Locate the cell with the specified text and output its (X, Y) center coordinate. 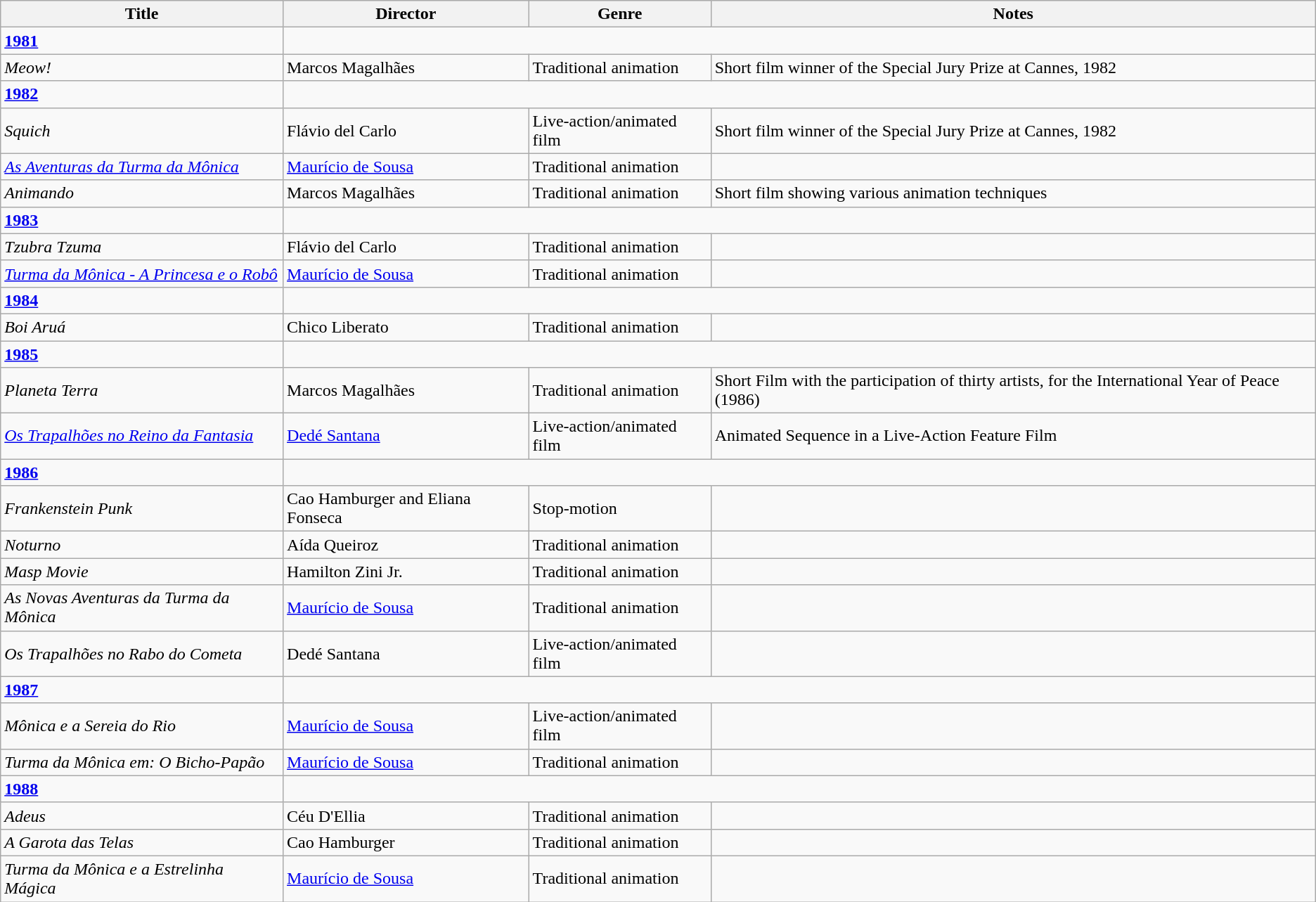
Planeta Terra (142, 391)
1987 (142, 690)
A Garota das Telas (142, 842)
Cao Hamburger and Eliana Fonseca (406, 509)
Chico Liberato (406, 327)
Boi Aruá (142, 327)
1986 (142, 472)
Os Trapalhões no Reino da Fantasia (142, 436)
Meow! (142, 67)
Noturno (142, 545)
Short film showing various animation techniques (1013, 193)
Short Film with the participation of thirty artists, for the International Year of Peace (1986) (1013, 391)
Squich (142, 131)
Notes (1013, 14)
As Novas Aventuras da Turma da Mônica (142, 607)
1981 (142, 41)
Adeus (142, 816)
Hamilton Zini Jr. (406, 572)
Stop-motion (620, 509)
Title (142, 14)
1988 (142, 789)
Aída Queiroz (406, 545)
Céu D'Ellia (406, 816)
1984 (142, 300)
Frankenstein Punk (142, 509)
As Aventuras da Turma da Mônica (142, 167)
Tzubra Tzuma (142, 247)
1985 (142, 354)
Turma da Mônica em: O Bicho-Papão (142, 762)
1982 (142, 94)
Cao Hamburger (406, 842)
Turma da Mônica - A Princesa e o Robô (142, 273)
Masp Movie (142, 572)
Mônica e a Sereia do Rio (142, 726)
Director (406, 14)
Animated Sequence in a Live-Action Feature Film (1013, 436)
Os Trapalhões no Rabo do Cometa (142, 654)
Animando (142, 193)
Genre (620, 14)
1983 (142, 220)
Turma da Mônica e a Estrelinha Mágica (142, 879)
